Find where the given text appears and provide that cell's center as (x, y) coordinate. 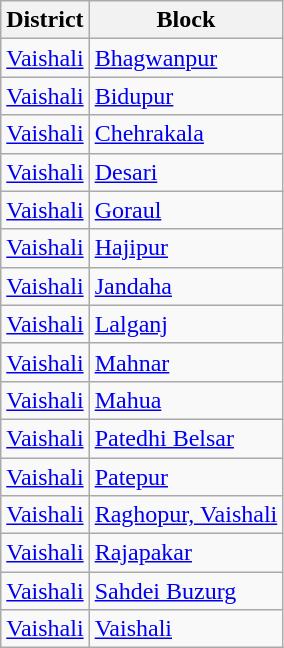
Rajapakar (186, 553)
Bhagwanpur (186, 58)
Chehrakala (186, 134)
Lalganj (186, 324)
Mahnar (186, 362)
Patedhi Belsar (186, 438)
Desari (186, 172)
Sahdei Buzurg (186, 591)
District (45, 20)
Hajipur (186, 248)
Raghopur, Vaishali (186, 515)
Jandaha (186, 286)
Mahua (186, 400)
Bidupur (186, 96)
Goraul (186, 210)
Patepur (186, 477)
Block (186, 20)
